Identify which cell holds the provided text, then report its (X, Y) central coordinate. 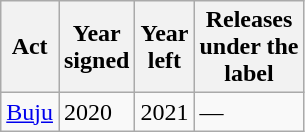
Buju (30, 112)
Act (30, 47)
Year signed (96, 47)
Year left (164, 47)
— (249, 112)
Releases under the label (249, 47)
2020 (96, 112)
2021 (164, 112)
